Provide the [x, y] coordinate of the cell's center where the given text is located.  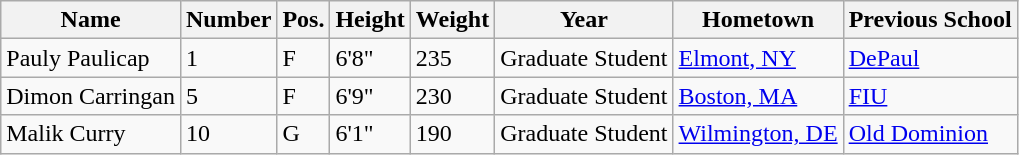
Pos. [304, 20]
6'8" [370, 58]
Height [370, 20]
Wilmington, DE [758, 134]
G [304, 134]
Weight [452, 20]
Dimon Carringan [91, 96]
5 [228, 96]
Old Dominion [930, 134]
FIU [930, 96]
Number [228, 20]
Name [91, 20]
Malik Curry [91, 134]
Previous School [930, 20]
Year [584, 20]
235 [452, 58]
Elmont, NY [758, 58]
10 [228, 134]
Hometown [758, 20]
DePaul [930, 58]
Boston, MA [758, 96]
6'9" [370, 96]
6'1" [370, 134]
1 [228, 58]
190 [452, 134]
230 [452, 96]
Pauly Paulicap [91, 58]
